Scan for the cell matching the given text and deliver its (X, Y) coordinate at center. 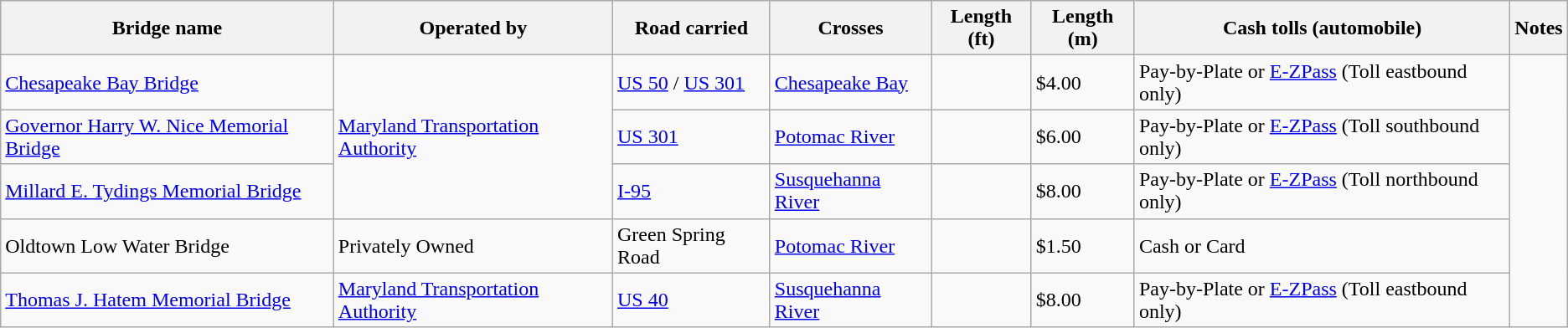
Chesapeake Bay Bridge (168, 82)
I-95 (692, 191)
Millard E. Tydings Memorial Bridge (168, 191)
US 50 / US 301 (692, 82)
Road carried (692, 28)
Thomas J. Hatem Memorial Bridge (168, 300)
US 40 (692, 300)
Length (ft) (982, 28)
Cash or Card (1322, 246)
Oldtown Low Water Bridge (168, 246)
Notes (1540, 28)
US 301 (692, 137)
Pay-by-Plate or E-ZPass (Toll northbound only) (1322, 191)
Crosses (850, 28)
Chesapeake Bay (850, 82)
Governor Harry W. Nice Memorial Bridge (168, 137)
Green Spring Road (692, 246)
Operated by (472, 28)
$6.00 (1082, 137)
Cash tolls (automobile) (1322, 28)
Privately Owned (472, 246)
$1.50 (1082, 246)
$4.00 (1082, 82)
Bridge name (168, 28)
Pay-by-Plate or E-ZPass (Toll southbound only) (1322, 137)
Length (m) (1082, 28)
